Output the (X, Y) coordinate of the center of the cell containing the given text.  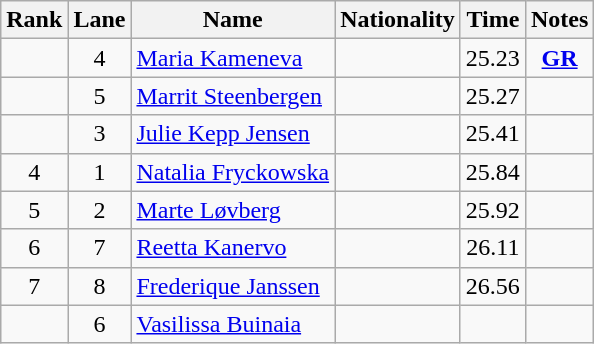
Marrit Steenbergen (233, 96)
Lane (100, 20)
25.92 (492, 210)
Natalia Fryckowska (233, 172)
Maria Kameneva (233, 58)
Rank (34, 20)
2 (100, 210)
Nationality (398, 20)
Notes (559, 20)
Name (233, 20)
25.41 (492, 134)
1 (100, 172)
Time (492, 20)
Vasilissa Buinaia (233, 324)
8 (100, 286)
25.27 (492, 96)
26.11 (492, 248)
25.84 (492, 172)
Reetta Kanervo (233, 248)
GR (559, 58)
25.23 (492, 58)
26.56 (492, 286)
Frederique Janssen (233, 286)
3 (100, 134)
Marte Løvberg (233, 210)
Julie Kepp Jensen (233, 134)
